Return the [X, Y] coordinate for the center point of the cell that contains the specified text.  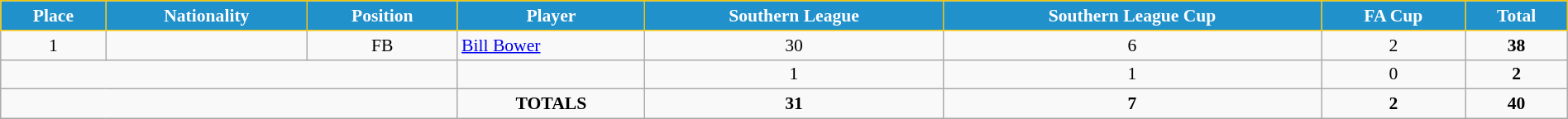
40 [1517, 104]
31 [794, 104]
Total [1517, 16]
FA Cup [1394, 16]
FB [383, 45]
7 [1131, 104]
Bill Bower [551, 45]
Nationality [207, 16]
38 [1517, 45]
Southern League Cup [1131, 16]
Player [551, 16]
30 [794, 45]
Place [53, 16]
TOTALS [551, 104]
0 [1394, 74]
Position [383, 16]
6 [1131, 45]
Southern League [794, 16]
